Output the (x, y) coordinate of the center of the cell containing the given text.  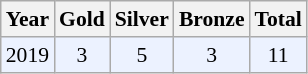
2019 (28, 55)
Gold (82, 19)
Total (278, 19)
11 (278, 55)
Bronze (212, 19)
Year (28, 19)
5 (142, 55)
Silver (142, 19)
